For the text-containing cell, return its midpoint in [x, y] coordinate format. 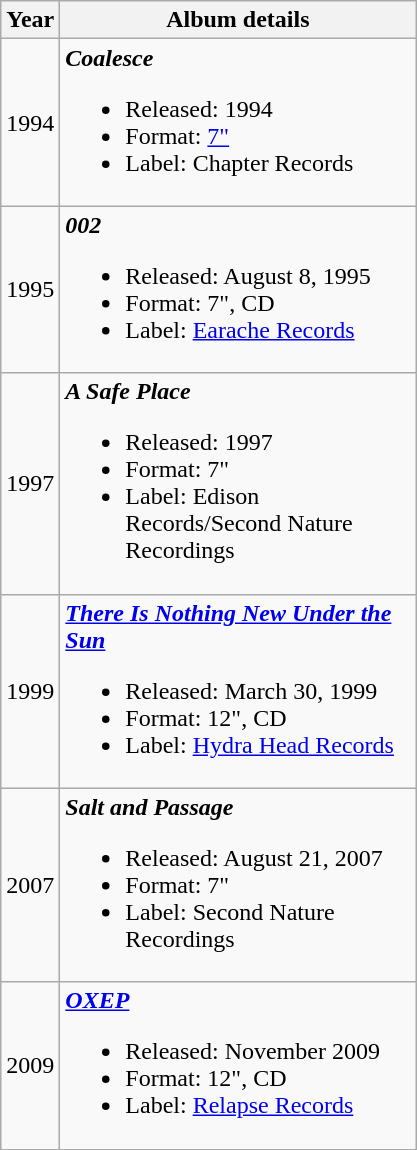
CoalesceReleased: 1994Format: 7"Label: Chapter Records [238, 122]
1997 [30, 484]
OXEPReleased: November 2009Format: 12", CDLabel: Relapse Records [238, 1066]
1999 [30, 691]
Year [30, 20]
002Released: August 8, 1995Format: 7", CDLabel: Earache Records [238, 290]
1994 [30, 122]
2009 [30, 1066]
Album details [238, 20]
A Safe PlaceReleased: 1997Format: 7"Label: Edison Records/Second Nature Recordings [238, 484]
1995 [30, 290]
2007 [30, 885]
There Is Nothing New Under the SunReleased: March 30, 1999Format: 12", CDLabel: Hydra Head Records [238, 691]
Salt and PassageReleased: August 21, 2007Format: 7"Label: Second Nature Recordings [238, 885]
